Capture the cell that displays the provided text and extract its [x, y] central coordinate. 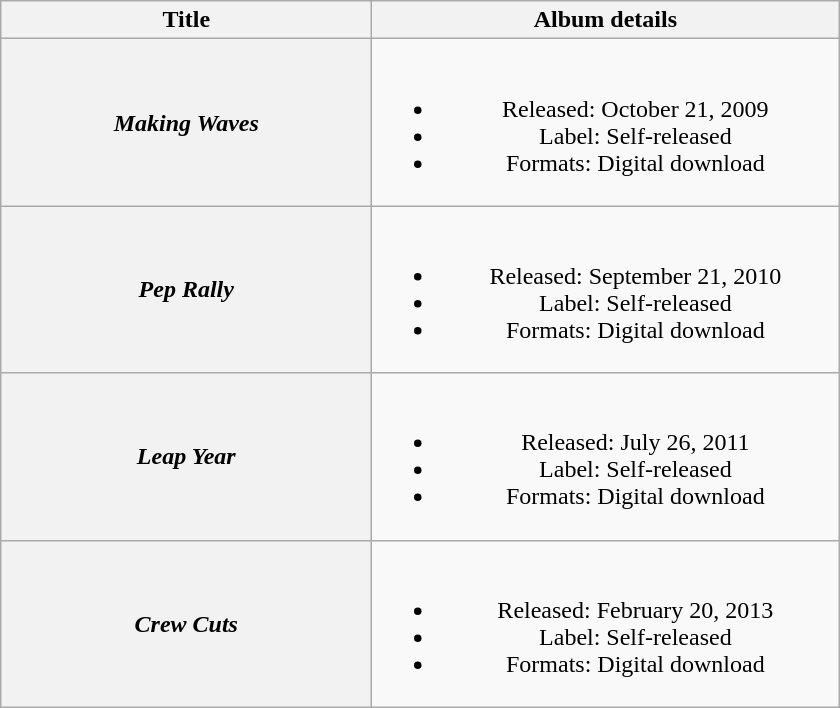
Album details [606, 20]
Crew Cuts [186, 624]
Pep Rally [186, 290]
Leap Year [186, 456]
Released: September 21, 2010 Label: Self-releasedFormats: Digital download [606, 290]
Released: July 26, 2011 Label: Self-releasedFormats: Digital download [606, 456]
Title [186, 20]
Making Waves [186, 122]
Released: February 20, 2013 Label: Self-releasedFormats: Digital download [606, 624]
Released: October 21, 2009 Label: Self-releasedFormats: Digital download [606, 122]
